Find where the given text appears and provide that cell's center as (x, y) coordinate. 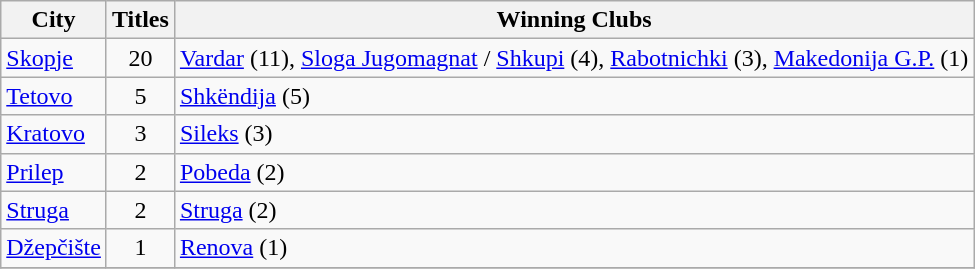
Tetovo (54, 96)
City (54, 20)
5 (140, 96)
Renova (1) (574, 248)
20 (140, 58)
Struga (2) (574, 210)
Winning Clubs (574, 20)
Kratovo (54, 134)
Sileks (3) (574, 134)
3 (140, 134)
Skopje (54, 58)
Pobeda (2) (574, 172)
Vardar (11), Sloga Jugomagnat / Shkupi (4), Rabotnichki (3), Makedonija G.P. (1) (574, 58)
Titles (140, 20)
Struga (54, 210)
Džepčište (54, 248)
Shkëndija (5) (574, 96)
Prilep (54, 172)
1 (140, 248)
